Search for the cell housing the specified text and yield its (X, Y) center coordinate. 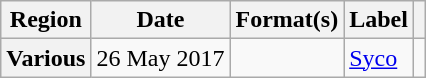
Format(s) (287, 20)
26 May 2017 (160, 58)
Region (46, 20)
Various (46, 58)
Syco (379, 58)
Date (160, 20)
Label (379, 20)
